Extract the (X, Y) coordinate from the center of the cell holding the provided text.  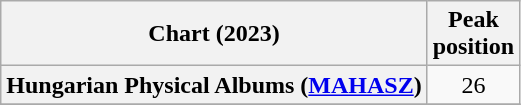
Peakposition (473, 34)
26 (473, 85)
Hungarian Physical Albums (MAHASZ) (214, 85)
Chart (2023) (214, 34)
